From the cell containing the given text, extract its center point as (X, Y) coordinate. 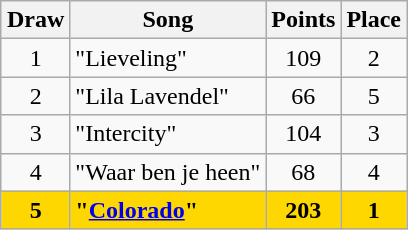
66 (304, 96)
"Colorado" (168, 210)
203 (304, 210)
109 (304, 58)
"Waar ben je heen" (168, 172)
"Lieveling" (168, 58)
"Lila Lavendel" (168, 96)
104 (304, 134)
Points (304, 20)
Place (374, 20)
"Intercity" (168, 134)
Song (168, 20)
Draw (35, 20)
68 (304, 172)
